Capture the cell that displays the provided text and extract its (x, y) central coordinate. 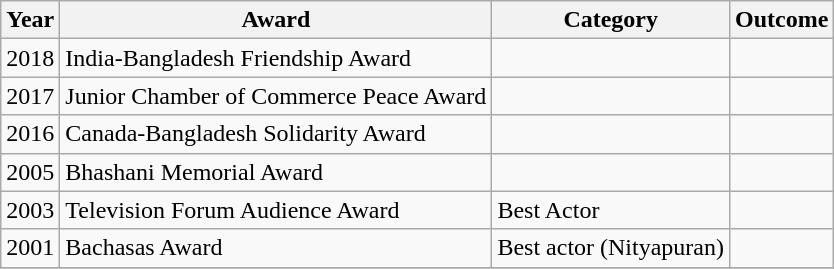
2001 (30, 248)
Television Forum Audience Award (276, 210)
2017 (30, 96)
Best Actor (611, 210)
Bhashani Memorial Award (276, 172)
India-Bangladesh Friendship Award (276, 58)
Award (276, 20)
2018 (30, 58)
Bachasas Award (276, 248)
Canada-Bangladesh Solidarity Award (276, 134)
Year (30, 20)
Junior Chamber of Commerce Peace Award (276, 96)
2005 (30, 172)
Best actor (Nityapuran) (611, 248)
2016 (30, 134)
Category (611, 20)
2003 (30, 210)
Outcome (782, 20)
